Return the (x, y) coordinate for the center point of the cell that contains the specified text.  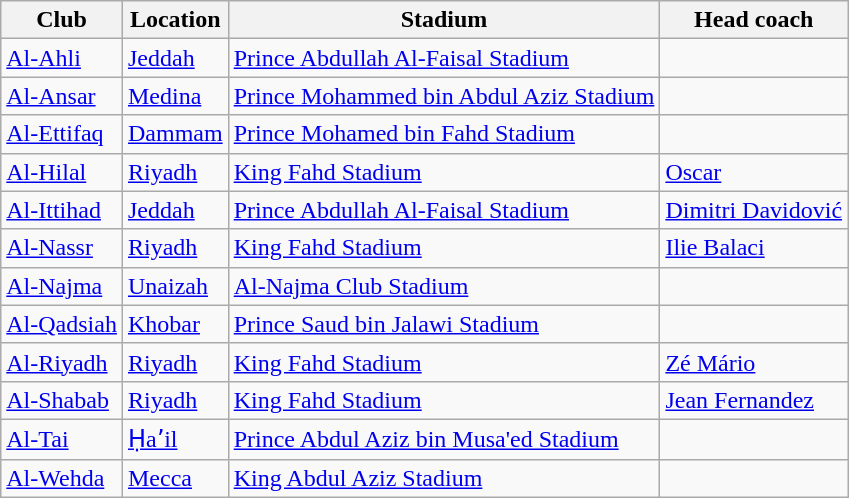
Ilie Balaci (754, 248)
Al-Wehda (62, 478)
Ḥaʼil (175, 439)
Prince Saud bin Jalawi Stadium (444, 324)
Al-Ahli (62, 58)
Al-Ansar (62, 96)
Prince Abdul Aziz bin Musa'ed Stadium (444, 439)
Al-Tai (62, 439)
Al-Najma (62, 286)
Head coach (754, 20)
Dimitri Davidović (754, 210)
Al-Najma Club Stadium (444, 286)
Mecca (175, 478)
Al-Ettifaq (62, 134)
Al-Riyadh (62, 362)
Prince Mohamed bin Fahd Stadium (444, 134)
Jean Fernandez (754, 400)
Dammam (175, 134)
Medina (175, 96)
Khobar (175, 324)
Location (175, 20)
Stadium (444, 20)
Club (62, 20)
Zé Mário (754, 362)
Prince Mohammed bin Abdul Aziz Stadium (444, 96)
Al-Hilal (62, 172)
Al-Qadsiah (62, 324)
King Abdul Aziz Stadium (444, 478)
Oscar (754, 172)
Al-Nassr (62, 248)
Al-Ittihad (62, 210)
Unaizah (175, 286)
Al-Shabab (62, 400)
